Provide the [x, y] coordinate of the cell's center where the given text is located.  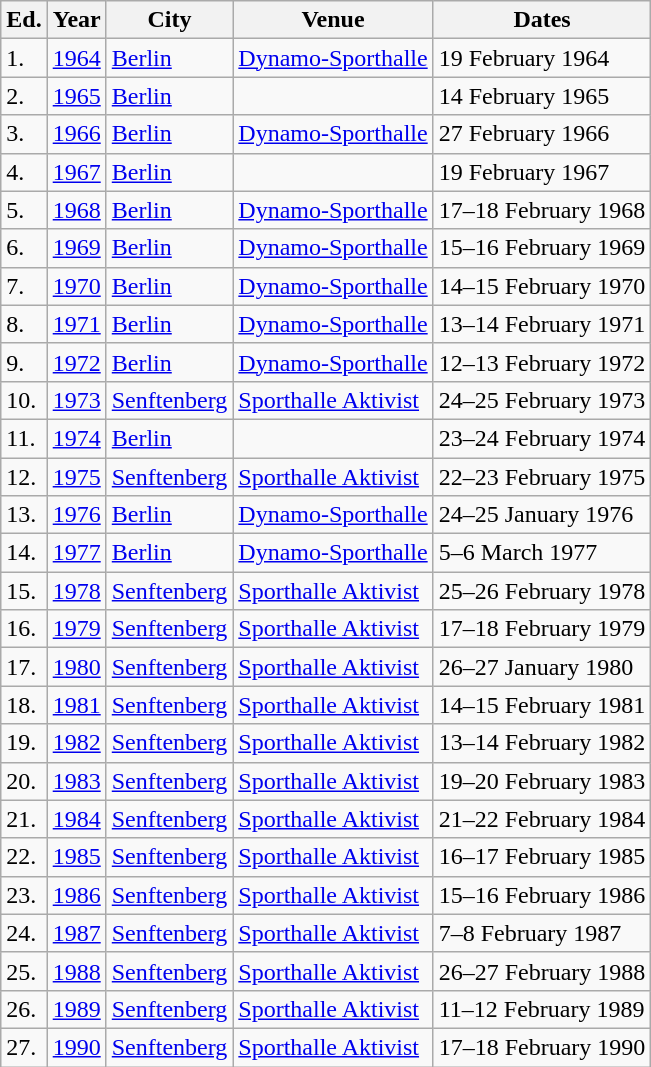
1. [24, 58]
12. [24, 477]
17–18 February 1979 [542, 629]
1989 [76, 1009]
15–16 February 1969 [542, 248]
1981 [76, 705]
Year [76, 20]
1971 [76, 324]
11. [24, 438]
7–8 February 1987 [542, 933]
1970 [76, 286]
1977 [76, 553]
23. [24, 895]
1988 [76, 971]
1974 [76, 438]
1973 [76, 400]
26–27 February 1988 [542, 971]
19 February 1967 [542, 172]
20. [24, 781]
1967 [76, 172]
19 February 1964 [542, 58]
1972 [76, 362]
2. [24, 96]
4. [24, 172]
25. [24, 971]
12–13 February 1972 [542, 362]
7. [24, 286]
17. [24, 667]
14. [24, 553]
16–17 February 1985 [542, 857]
1964 [76, 58]
15–16 February 1986 [542, 895]
13–14 February 1971 [542, 324]
10. [24, 400]
24. [24, 933]
14–15 February 1981 [542, 705]
11–12 February 1989 [542, 1009]
21–22 February 1984 [542, 819]
1969 [76, 248]
21. [24, 819]
1976 [76, 515]
City [170, 20]
14 February 1965 [542, 96]
1968 [76, 210]
1975 [76, 477]
27 February 1966 [542, 134]
17–18 February 1968 [542, 210]
17–18 February 1990 [542, 1047]
1980 [76, 667]
1983 [76, 781]
19–20 February 1983 [542, 781]
Ed. [24, 20]
15. [24, 591]
5–6 March 1977 [542, 553]
1978 [76, 591]
13. [24, 515]
16. [24, 629]
1987 [76, 933]
1982 [76, 743]
14–15 February 1970 [542, 286]
1986 [76, 895]
3. [24, 134]
6. [24, 248]
22. [24, 857]
19. [24, 743]
1979 [76, 629]
24–25 February 1973 [542, 400]
26–27 January 1980 [542, 667]
13–14 February 1982 [542, 743]
24–25 January 1976 [542, 515]
Dates [542, 20]
Venue [333, 20]
1985 [76, 857]
23–24 February 1974 [542, 438]
9. [24, 362]
8. [24, 324]
22–23 February 1975 [542, 477]
1990 [76, 1047]
1984 [76, 819]
26. [24, 1009]
25–26 February 1978 [542, 591]
1966 [76, 134]
1965 [76, 96]
18. [24, 705]
27. [24, 1047]
5. [24, 210]
